From the cell containing the given text, extract its center point as (x, y) coordinate. 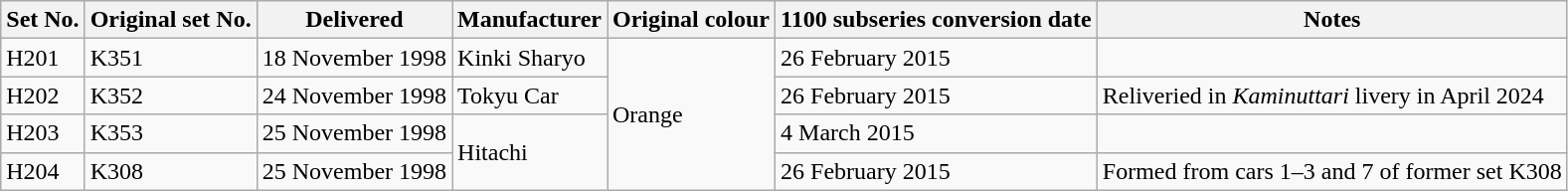
1100 subseries conversion date (937, 20)
H204 (43, 171)
H202 (43, 95)
Tokyu Car (530, 95)
Original colour (690, 20)
Original set No. (171, 20)
K351 (171, 58)
18 November 1998 (354, 58)
K353 (171, 133)
Manufacturer (530, 20)
H201 (43, 58)
Orange (690, 114)
Set No. (43, 20)
24 November 1998 (354, 95)
Reliveried in Kaminuttari livery in April 2024 (1332, 95)
K308 (171, 171)
Kinki Sharyo (530, 58)
K352 (171, 95)
Hitachi (530, 152)
4 March 2015 (937, 133)
H203 (43, 133)
Formed from cars 1–3 and 7 of former set K308 (1332, 171)
Delivered (354, 20)
Notes (1332, 20)
